Detect which cell encompasses the target text, then output its [X, Y] center coordinate. 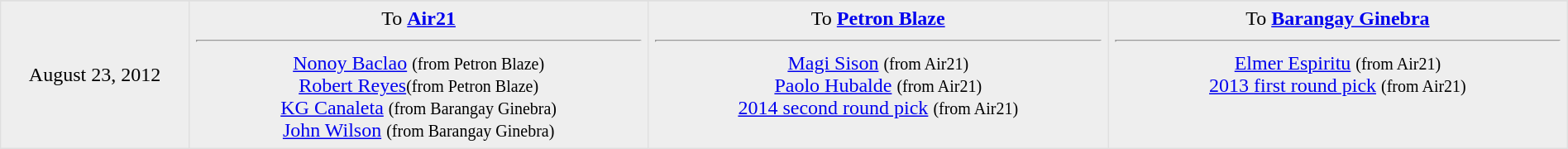
To Air21Nonoy Baclao (from Petron Blaze) Robert Reyes(from Petron Blaze) KG Canaleta (from Barangay Ginebra) John Wilson (from Barangay Ginebra) [418, 74]
To Petron BlazeMagi Sison (from Air21) Paolo Hubalde (from Air21) 2014 second round pick (from Air21) [878, 74]
To Barangay Ginebra Elmer Espiritu (from Air21) 2013 first round pick (from Air21) [1338, 74]
August 23, 2012 [95, 74]
